Find where the given text appears and provide that cell's center as (x, y) coordinate. 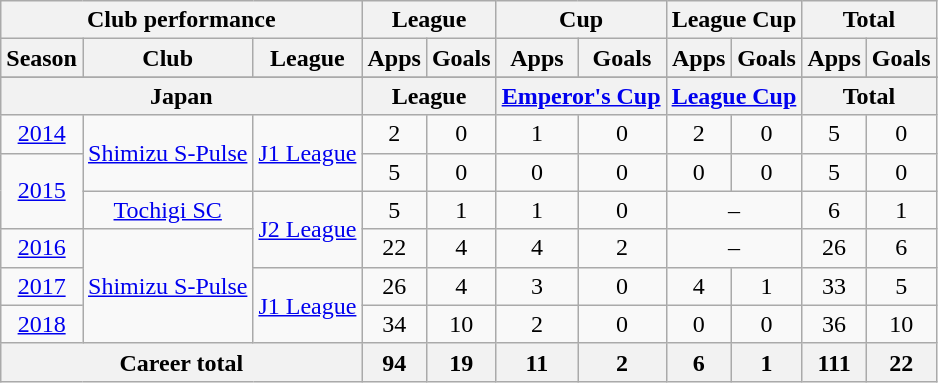
Japan (182, 96)
2015 (42, 191)
2014 (42, 134)
Club (167, 58)
11 (537, 362)
Season (42, 58)
34 (394, 324)
3 (537, 286)
Tochigi SC (167, 210)
111 (834, 362)
Emperor's Cup (581, 96)
J2 League (308, 229)
94 (394, 362)
2016 (42, 248)
2017 (42, 286)
36 (834, 324)
2018 (42, 324)
Cup (581, 20)
19 (461, 362)
Career total (182, 362)
Club performance (182, 20)
33 (834, 286)
